Output the [X, Y] coordinate of the center of the cell containing the given text.  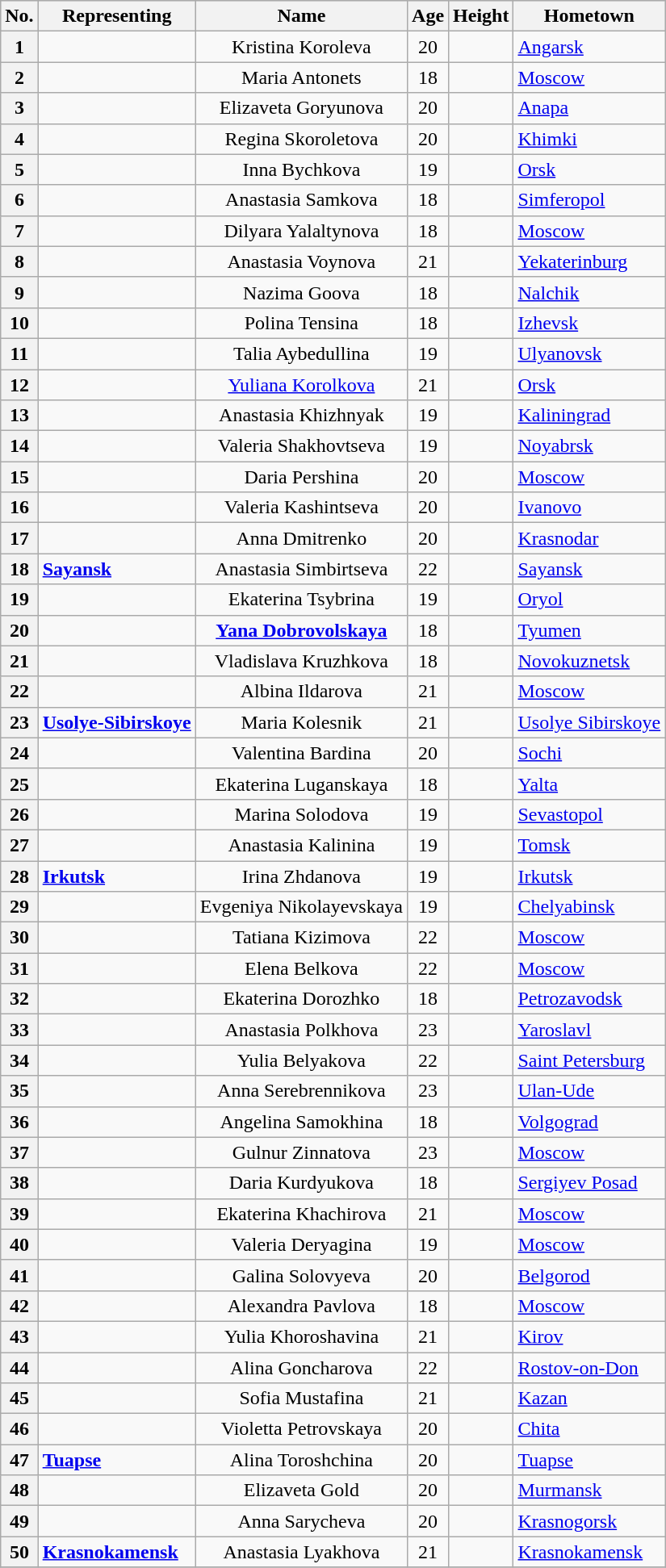
Ekaterina Tsybrina [301, 600]
Tomsk [589, 845]
30 [19, 938]
Anna Sarycheva [301, 1521]
Polina Tensina [301, 323]
Anastasia Simbirtseva [301, 569]
Ekaterina Dorozhko [301, 999]
Volgograd [589, 1122]
Kazan [589, 1399]
34 [19, 1060]
40 [19, 1244]
10 [19, 323]
1 [19, 47]
Oryol [589, 600]
Age [428, 16]
Tyumen [589, 630]
Sevastopol [589, 814]
Nazima Goova [301, 292]
Elizaveta Gold [301, 1491]
Talia Aybedullina [301, 353]
36 [19, 1122]
Yekaterinburg [589, 261]
Hometown [589, 16]
50 [19, 1552]
27 [19, 845]
Usolye Sibirskoye [589, 722]
Maria Antonets [301, 77]
Murmansk [589, 1491]
Anastasia Polkhova [301, 1030]
Saint Petersburg [589, 1060]
Angarsk [589, 47]
Anastasia Lyakhova [301, 1552]
Yuliana Korolkova [301, 385]
Angelina Samokhina [301, 1122]
15 [19, 477]
Anastasia Voynova [301, 261]
Dilyara Yalaltynova [301, 231]
Khimki [589, 139]
Valeria Kashintseva [301, 508]
26 [19, 814]
Yaroslavl [589, 1030]
Elizaveta Goryunova [301, 108]
25 [19, 784]
Anastasia Kalinina [301, 845]
16 [19, 508]
35 [19, 1091]
Simferopol [589, 200]
Sergiyev Posad [589, 1183]
Yulia Khoroshavina [301, 1336]
Ulyanovsk [589, 353]
24 [19, 753]
46 [19, 1429]
Daria Kurdyukova [301, 1183]
31 [19, 968]
Ivanovo [589, 508]
Elena Belkova [301, 968]
11 [19, 353]
41 [19, 1275]
Name [301, 16]
39 [19, 1214]
Vladislava Kruzhkova [301, 661]
Gulnur Zinnatova [301, 1152]
Daria Pershina [301, 477]
Anastasia Khizhnyak [301, 416]
Belgorod [589, 1275]
43 [19, 1336]
9 [19, 292]
48 [19, 1491]
Chelyabinsk [589, 907]
33 [19, 1030]
4 [19, 139]
Sofia Mustafina [301, 1399]
Ulan-Ude [589, 1091]
8 [19, 261]
37 [19, 1152]
Anastasia Samkova [301, 200]
Chita [589, 1429]
45 [19, 1399]
Marina Solodova [301, 814]
Irina Zhdanova [301, 876]
Ekaterina Khachirova [301, 1214]
Ekaterina Luganskaya [301, 784]
Evgeniya Nikolayevskaya [301, 907]
Albina Ildarova [301, 692]
17 [19, 538]
38 [19, 1183]
Kristina Koroleva [301, 47]
Kirov [589, 1336]
2 [19, 77]
Yalta [589, 784]
Anapa [589, 108]
Noyabrsk [589, 446]
Valeria Deryagina [301, 1244]
Tatiana Kizimova [301, 938]
Alexandra Pavlova [301, 1306]
Yana Dobrovolskaya [301, 630]
Usolye-Sibirskoye [116, 722]
5 [19, 169]
42 [19, 1306]
44 [19, 1368]
Maria Kolesnik [301, 722]
Yulia Belyakova [301, 1060]
49 [19, 1521]
Kaliningrad [589, 416]
Nalchik [589, 292]
29 [19, 907]
Anna Serebrennikova [301, 1091]
Valentina Bardina [301, 753]
Anna Dmitrenko [301, 538]
32 [19, 999]
Regina Skoroletova [301, 139]
7 [19, 231]
Galina Solovyeva [301, 1275]
Inna Bychkova [301, 169]
13 [19, 416]
Height [481, 16]
Sochi [589, 753]
Rostov-on-Don [589, 1368]
Krasnodar [589, 538]
No. [19, 16]
28 [19, 876]
Izhevsk [589, 323]
Novokuznetsk [589, 661]
Alina Toroshchina [301, 1460]
Valeria Shakhovtseva [301, 446]
Krasnogorsk [589, 1521]
Petrozavodsk [589, 999]
14 [19, 446]
Alina Goncharova [301, 1368]
Violetta Petrovskaya [301, 1429]
12 [19, 385]
3 [19, 108]
6 [19, 200]
47 [19, 1460]
Representing [116, 16]
